Scan for the cell matching the given text and deliver its (x, y) coordinate at center. 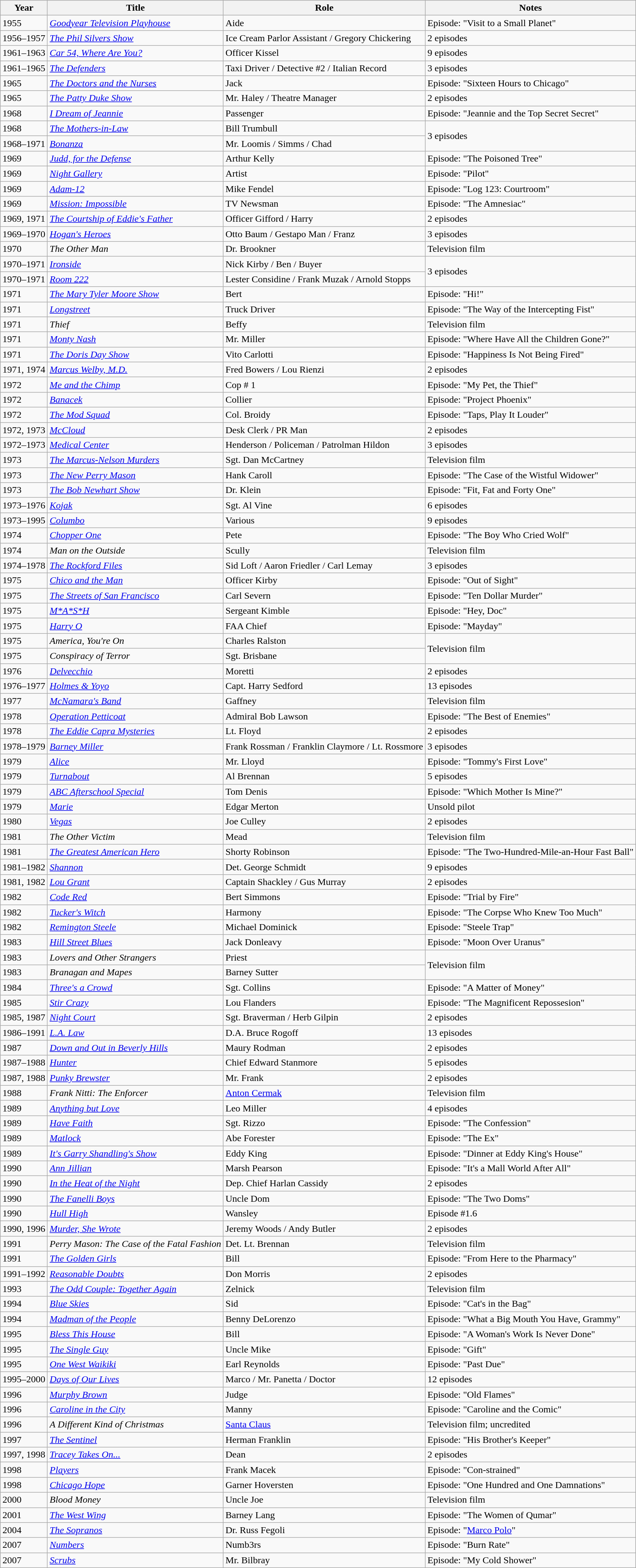
Caroline in the City (136, 1410)
Episode: "From Here to the Pharmacy" (530, 1259)
Pete (325, 535)
Dep. Chief Harlan Cassidy (325, 1184)
Medical Center (136, 445)
Otto Baum / Gestapo Man / Franz (325, 234)
Leo Miller (325, 1108)
Episode: "Tommy's First Love" (530, 761)
Judge (325, 1394)
Kojak (136, 505)
Joe Culley (325, 822)
Shorty Robinson (325, 852)
Collier (325, 400)
Episode: "The Poisoned Tree" (530, 158)
Unsold pilot (530, 807)
Manny (325, 1410)
M*A*S*H (136, 611)
Stir Crazy (136, 1003)
Me and the Chimp (136, 384)
Frank Macek (325, 1470)
The Single Guy (136, 1349)
Mr. Frank (325, 1078)
1985 (24, 1003)
1969, 1971 (24, 219)
One West Waikiki (136, 1364)
Episode: "Out of Sight" (530, 580)
Episode: "Which Mother Is Mine?" (530, 792)
In the Heat of the Night (136, 1184)
The Golden Girls (136, 1259)
Delvecchio (136, 671)
Night Court (136, 1018)
Barney Lang (325, 1515)
Bless This House (136, 1334)
Alice (136, 761)
Dr. Brookner (325, 249)
Eddy King (325, 1153)
Capt. Harry Sedford (325, 686)
Zelnick (325, 1289)
4 episodes (530, 1108)
Earl Reynolds (325, 1364)
Barney Miller (136, 746)
Sgt. Braverman / Herb Gilpin (325, 1018)
1961–1963 (24, 53)
Scully (325, 550)
1976–1977 (24, 686)
Tracey Takes On... (136, 1455)
Bill Trumbull (325, 128)
Lester Considine / Frank Muzak / Arnold Stopps (325, 279)
Days of Our Lives (136, 1379)
Al Brennan (325, 776)
Episode: "The Magnificent Repossesion" (530, 1003)
1961–1965 (24, 68)
Taxi Driver / Detective #2 / Italian Record (325, 68)
Bonanza (136, 143)
1988 (24, 1093)
Turnabout (136, 776)
Uncle Dom (325, 1199)
Scrubs (136, 1560)
Banacek (136, 400)
Uncle Joe (325, 1500)
Episode: "Mayday" (530, 626)
Room 222 (136, 279)
Mr. Lloyd (325, 761)
Anton Cermak (325, 1093)
Conspiracy of Terror (136, 656)
Captain Shackley / Gus Murray (325, 882)
Lou Flanders (325, 1003)
Jack (325, 83)
Charles Ralston (325, 641)
Various (325, 520)
Artist (325, 173)
1978–1979 (24, 746)
1956–1957 (24, 38)
The Doctors and the Nurses (136, 83)
Frank Nitti: The Enforcer (136, 1093)
Beffy (325, 324)
Have Faith (136, 1123)
1972–1973 (24, 445)
Television film; uncredited (530, 1425)
The Courtship of Eddie's Father (136, 219)
Sgt. Collins (325, 988)
Marsh Pearson (325, 1168)
Sgt. Brisbane (325, 656)
Moretti (325, 671)
Madman of the People (136, 1319)
Don Morris (325, 1274)
Benny DeLorenzo (325, 1319)
1976 (24, 671)
Hull High (136, 1214)
The Mod Squad (136, 415)
Sgt. Rizzo (325, 1123)
1987–1988 (24, 1063)
1969–1970 (24, 234)
The Phil Silvers Show (136, 38)
Edgar Merton (325, 807)
Episode: "Sixteen Hours to Chicago" (530, 83)
Blue Skies (136, 1304)
Hogan's Heroes (136, 234)
Passenger (325, 113)
Mr. Haley / Theatre Manager (325, 98)
The New Perry Mason (136, 475)
1987, 1988 (24, 1078)
Hill Street Blues (136, 942)
Monty Nash (136, 339)
Officer Gifford / Harry (325, 219)
1981, 1982 (24, 882)
Col. Broidy (325, 415)
Episode: "Steele Trap" (530, 927)
Mission: Impossible (136, 204)
Episode: "Cat's in the Bag" (530, 1304)
Bert (325, 294)
Episode #1.6 (530, 1214)
Adam-12 (136, 189)
Ice Cream Parlor Assistant / Gregory Chickering (325, 38)
Episode: "The Amnesiac" (530, 204)
1984 (24, 988)
Numb3rs (325, 1545)
6 episodes (530, 505)
Car 54, Where Are You? (136, 53)
Episode: "Burn Rate" (530, 1545)
Mead (325, 837)
Holmes & Yoyo (136, 686)
Title (136, 8)
Chopper One (136, 535)
Hank Caroll (325, 475)
Nick Kirby / Ben / Buyer (325, 264)
The Sopranos (136, 1530)
Episode: "His Brother's Keeper" (530, 1440)
McCloud (136, 430)
Mr. Miller (325, 339)
Episode: "My Pet, the Thief" (530, 384)
Episode: "The Two-Hundred-Mile-an-Hour Fast Ball" (530, 852)
1987 (24, 1048)
1973–1995 (24, 520)
Blood Money (136, 1500)
Sgt. Dan McCartney (325, 460)
Episode: "The Ex" (530, 1138)
Dr. Russ Fegoli (325, 1530)
Episode: "It's a Mall World After All" (530, 1168)
Code Red (136, 897)
1968–1971 (24, 143)
Episode: "Caroline and the Comic" (530, 1410)
Episode: "Where Have All the Children Gone?" (530, 339)
Truck Driver (325, 309)
Lt. Floyd (325, 731)
Harry O (136, 626)
America, You're On (136, 641)
Judd, for the Defense (136, 158)
1973–1976 (24, 505)
Episode: "What a Big Mouth You Have, Grammy" (530, 1319)
Episode: "Project Phoenix" (530, 400)
Lovers and Other Strangers (136, 957)
Episode: "Log 123: Courtroom" (530, 189)
1977 (24, 701)
1974–1978 (24, 565)
Garner Hoversten (325, 1485)
Sergeant Kimble (325, 611)
Jack Donleavy (325, 942)
Episode: "Moon Over Uranus" (530, 942)
Episode: "My Cold Shower" (530, 1560)
Reasonable Doubts (136, 1274)
Marcus Welby, M.D. (136, 369)
Mr. Bilbray (325, 1560)
Sid (325, 1304)
Perry Mason: The Case of the Fatal Fashion (136, 1244)
The Marcus-Nelson Murders (136, 460)
Mike Fendel (325, 189)
Cop # 1 (325, 384)
The West Wing (136, 1515)
I Dream of Jeannie (136, 113)
Episode: "The Corpse Who Knew Too Much" (530, 912)
1981–1982 (24, 867)
Marco / Mr. Panetta / Doctor (325, 1379)
Episode: "A Matter of Money" (530, 988)
Dr. Klein (325, 490)
Abe Forester (325, 1138)
Episode: "Happiness Is Not Being Fired" (530, 354)
Sid Loft / Aaron Friedler / Carl Lemay (325, 565)
The Rockford Files (136, 565)
Wansley (325, 1214)
Branagan and Mapes (136, 972)
Admiral Bob Lawson (325, 716)
Vito Carlotti (325, 354)
Goodyear Television Playhouse (136, 23)
A Different Kind of Christmas (136, 1425)
Role (325, 8)
Fred Bowers / Lou Rienzi (325, 369)
TV Newsman (325, 204)
D.A. Bruce Rogoff (325, 1033)
Tom Denis (325, 792)
Maury Rodman (325, 1048)
Episode: "Ten Dollar Murder" (530, 596)
The Defenders (136, 68)
Det. Lt. Brennan (325, 1244)
1971, 1974 (24, 369)
Matlock (136, 1138)
Tucker's Witch (136, 912)
Three's a Crowd (136, 988)
Episode: "Taps, Play It Louder" (530, 415)
The Greatest American Hero (136, 852)
Mr. Loomis / Simms / Chad (325, 143)
Santa Claus (325, 1425)
Barney Sutter (325, 972)
Thief (136, 324)
1972, 1973 (24, 430)
Ironside (136, 264)
Episode: "The Way of the Intercepting Fist" (530, 309)
Episode: "Marco Polo" (530, 1530)
Episode: "Hi!" (530, 294)
Uncle Mike (325, 1349)
ABC Afterschool Special (136, 792)
Notes (530, 8)
Harmony (325, 912)
Officer Kissel (325, 53)
Numbers (136, 1545)
1955 (24, 23)
2001 (24, 1515)
Michael Dominick (325, 927)
Hunter (136, 1063)
The Fanelli Boys (136, 1199)
Jeremy Woods / Andy Butler (325, 1229)
Gaffney (325, 701)
Episode: "The Confession" (530, 1123)
Episode: "Past Due" (530, 1364)
Desk Clerk / PR Man (325, 430)
Episode: "Fit, Fat and Forty One" (530, 490)
Year (24, 8)
Anything but Love (136, 1108)
1997 (24, 1440)
The Mary Tyler Moore Show (136, 294)
Episode: "Visit to a Small Planet" (530, 23)
Columbo (136, 520)
Priest (325, 957)
L.A. Law (136, 1033)
1991–1992 (24, 1274)
Episode: "Trial by Fire" (530, 897)
Punky Brewster (136, 1078)
McNamara's Band (136, 701)
Players (136, 1470)
The Patty Duke Show (136, 98)
The Other Victim (136, 837)
Episode: "A Woman's Work Is Never Done" (530, 1334)
The Other Man (136, 249)
FAA Chief (325, 626)
Marie (136, 807)
Chicago Hope (136, 1485)
Shannon (136, 867)
Chief Edward Stanmore (325, 1063)
Episode: "The Case of the Wistful Widower" (530, 475)
Night Gallery (136, 173)
Chico and the Man (136, 580)
1990, 1996 (24, 1229)
Det. George Schmidt (325, 867)
Episode: "Old Flames" (530, 1394)
The Mothers-in-Law (136, 128)
Episode: "The Two Doms" (530, 1199)
It's Garry Shandling's Show (136, 1153)
Episode: "Con-strained" (530, 1470)
The Doris Day Show (136, 354)
Operation Petticoat (136, 716)
Ann Jillian (136, 1168)
Officer Kirby (325, 580)
Lou Grant (136, 882)
Episode: "Dinner at Eddy King's House" (530, 1153)
Episode: "The Women of Qumar" (530, 1515)
The Streets of San Francisco (136, 596)
Down and Out in Beverly Hills (136, 1048)
2000 (24, 1500)
Sgt. Al Vine (325, 505)
12 episodes (530, 1379)
Murphy Brown (136, 1394)
Episode: "Gift" (530, 1349)
Bert Simmons (325, 897)
1980 (24, 822)
The Bob Newhart Show (136, 490)
Longstreet (136, 309)
Episode: "Pilot" (530, 173)
Murder, She Wrote (136, 1229)
Dean (325, 1455)
The Sentinel (136, 1440)
Episode: "Hey, Doc" (530, 611)
2004 (24, 1530)
Vegas (136, 822)
1970 (24, 249)
Remington Steele (136, 927)
Episode: "The Best of Enemies" (530, 716)
The Odd Couple: Together Again (136, 1289)
1986–1991 (24, 1033)
Episode: "Jeannie and the Top Secret Secret" (530, 113)
Episode: "One Hundred and One Damnations" (530, 1485)
The Eddie Capra Mysteries (136, 731)
Henderson / Policeman / Patrolman Hildon (325, 445)
Man on the Outside (136, 550)
Episode: "The Boy Who Cried Wolf" (530, 535)
Frank Rossman / Franklin Claymore / Lt. Rossmore (325, 746)
Carl Severn (325, 596)
1993 (24, 1289)
Herman Franklin (325, 1440)
1995–2000 (24, 1379)
1997, 1998 (24, 1455)
Aide (325, 23)
1985, 1987 (24, 1018)
Arthur Kelly (325, 158)
